Scan for the cell matching the given text and deliver its [x, y] coordinate at center. 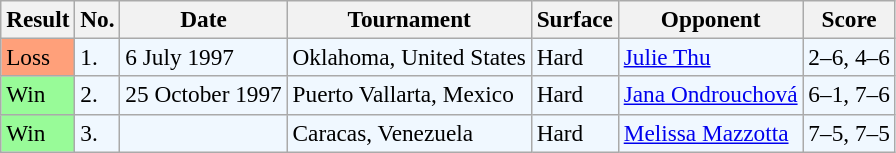
2. [98, 95]
Date [204, 19]
Score [849, 19]
Surface [574, 19]
Jana Ondrouchová [710, 95]
Loss [38, 57]
6 July 1997 [204, 57]
Oklahoma, United States [409, 57]
Puerto Vallarta, Mexico [409, 95]
Result [38, 19]
Melissa Mazzotta [710, 133]
Tournament [409, 19]
Opponent [710, 19]
2–6, 4–6 [849, 57]
Caracas, Venezuela [409, 133]
No. [98, 19]
3. [98, 133]
1. [98, 57]
7–5, 7–5 [849, 133]
25 October 1997 [204, 95]
Julie Thu [710, 57]
6–1, 7–6 [849, 95]
